Return (X, Y) of the center of cell containing provided text 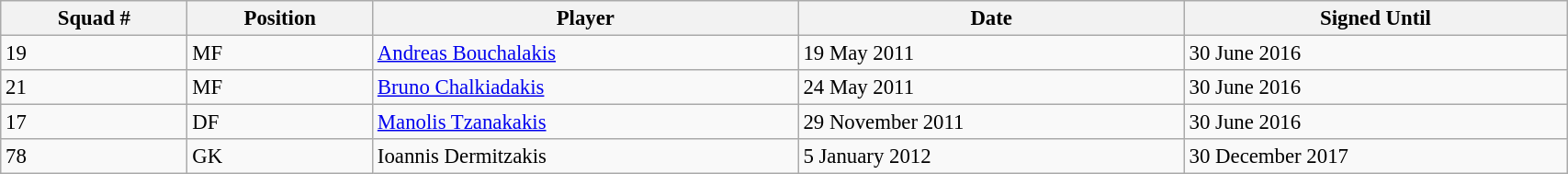
19 May 2011 (991, 53)
24 May 2011 (991, 87)
GK (280, 157)
Signed Until (1375, 18)
Ioannis Dermitzakis (586, 157)
5 January 2012 (991, 157)
Manolis Tzanakakis (586, 122)
Player (586, 18)
Squad # (94, 18)
17 (94, 122)
DF (280, 122)
Date (991, 18)
21 (94, 87)
Andreas Bouchalakis (586, 53)
78 (94, 157)
Bruno Chalkiadakis (586, 87)
29 November 2011 (991, 122)
19 (94, 53)
30 December 2017 (1375, 157)
Position (280, 18)
